For the text-containing cell, return its midpoint in [x, y] coordinate format. 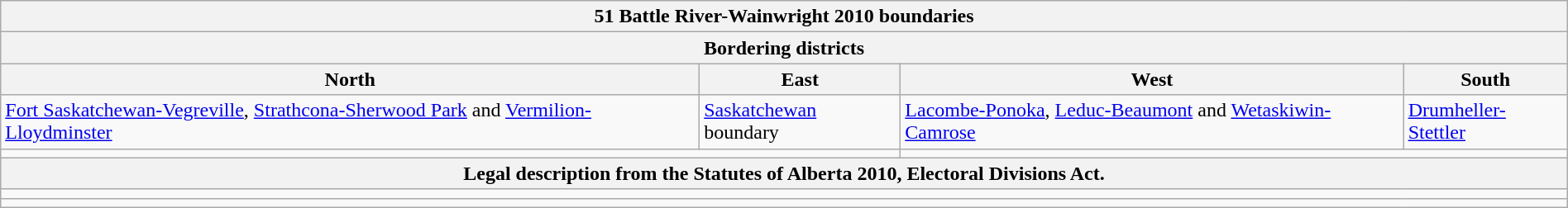
South [1485, 79]
Drumheller-Stettler [1485, 122]
Legal description from the Statutes of Alberta 2010, Electoral Divisions Act. [784, 173]
Bordering districts [784, 48]
51 Battle River-Wainwright 2010 boundaries [784, 17]
East [801, 79]
Saskatchewan boundary [801, 122]
West [1152, 79]
North [351, 79]
Lacombe-Ponoka, Leduc-Beaumont and Wetaskiwin-Camrose [1152, 122]
Fort Saskatchewan-Vegreville, Strathcona-Sherwood Park and Vermilion-Lloydminster [351, 122]
